From the cell containing the given text, extract its center point as [X, Y] coordinate. 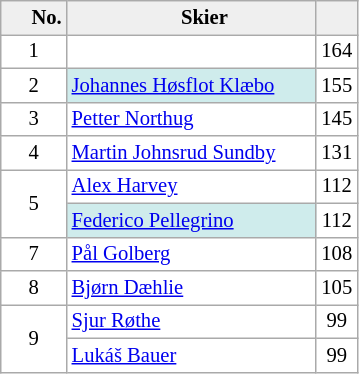
Alex Harvey [192, 186]
Martin Johnsrud Sundby [192, 153]
145 [336, 119]
Johannes Høsflot Klæbo [192, 85]
8 [34, 287]
4 [34, 153]
3 [34, 119]
7 [34, 254]
Sjur Røthe [192, 321]
108 [336, 254]
2 [34, 85]
Pål Golberg [192, 254]
Lukáš Bauer [192, 355]
155 [336, 85]
Petter Northug [192, 119]
1 [34, 51]
105 [336, 287]
Skier [192, 17]
9 [34, 338]
164 [336, 51]
No. [34, 17]
Bjørn Dæhlie [192, 287]
Federico Pellegrino [192, 220]
131 [336, 153]
5 [34, 203]
